Detect which cell encompasses the target text, then output its [x, y] center coordinate. 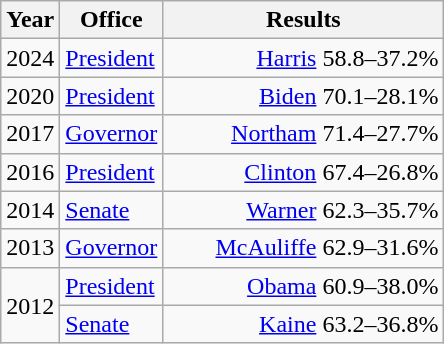
2016 [30, 172]
2020 [30, 96]
Harris 58.8–37.2% [304, 58]
Clinton 67.4–26.8% [304, 172]
Northam 71.4–27.7% [304, 134]
Kaine 63.2–36.8% [304, 324]
Biden 70.1–28.1% [304, 96]
2024 [30, 58]
Year [30, 20]
2017 [30, 134]
Office [112, 20]
2013 [30, 248]
2014 [30, 210]
2012 [30, 305]
Obama 60.9–38.0% [304, 286]
McAuliffe 62.9–31.6% [304, 248]
Results [304, 20]
Warner 62.3–35.7% [304, 210]
